For the text-containing cell, return its midpoint in (x, y) coordinate format. 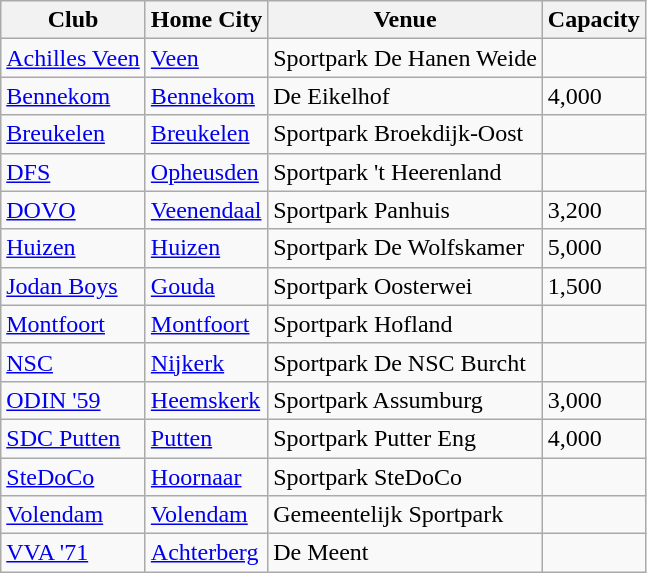
ODIN '59 (74, 400)
SteDoCo (74, 477)
Sportpark Assumburg (406, 400)
Veenendaal (206, 210)
Veen (206, 58)
VVA '71 (74, 553)
Sportpark 't Heerenland (406, 172)
Opheusden (206, 172)
Hoornaar (206, 477)
Home City (206, 20)
3,000 (594, 400)
Sportpark Broekdijk-Oost (406, 134)
Achterberg (206, 553)
Venue (406, 20)
Capacity (594, 20)
Gemeentelijk Sportpark (406, 515)
Nijkerk (206, 362)
NSC (74, 362)
Putten (206, 438)
Sportpark Hofland (406, 324)
Sportpark Putter Eng (406, 438)
5,000 (594, 248)
Achilles Veen (74, 58)
Gouda (206, 286)
De Eikelhof (406, 96)
3,200 (594, 210)
Sportpark SteDoCo (406, 477)
Sportpark De NSC Burcht (406, 362)
Heemskerk (206, 400)
DOVO (74, 210)
1,500 (594, 286)
Jodan Boys (74, 286)
Club (74, 20)
Sportpark De Hanen Weide (406, 58)
DFS (74, 172)
De Meent (406, 553)
Sportpark Panhuis (406, 210)
SDC Putten (74, 438)
Sportpark Oosterwei (406, 286)
Sportpark De Wolfskamer (406, 248)
